From the cell containing the given text, extract its center point as (X, Y) coordinate. 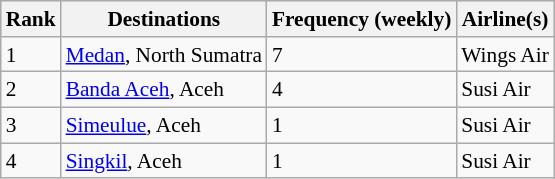
7 (362, 55)
Medan, North Sumatra (164, 55)
Singkil, Aceh (164, 161)
Frequency (weekly) (362, 19)
Rank (31, 19)
Banda Aceh, Aceh (164, 90)
Wings Air (505, 55)
3 (31, 126)
Simeulue, Aceh (164, 126)
2 (31, 90)
Airline(s) (505, 19)
Destinations (164, 19)
